From the cell containing the given text, extract its center point as [x, y] coordinate. 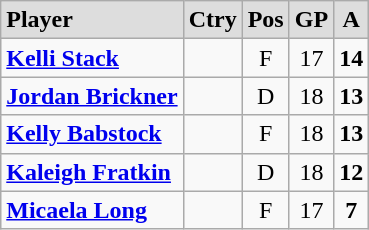
GP [311, 20]
Player [92, 20]
Ctry [212, 20]
Kaleigh Fratkin [92, 172]
7 [352, 210]
Kelli Stack [92, 58]
Micaela Long [92, 210]
A [352, 20]
Jordan Brickner [92, 96]
Pos [266, 20]
14 [352, 58]
12 [352, 172]
Kelly Babstock [92, 134]
